Provide the [x, y] coordinate of the cell's center where the given text is located.  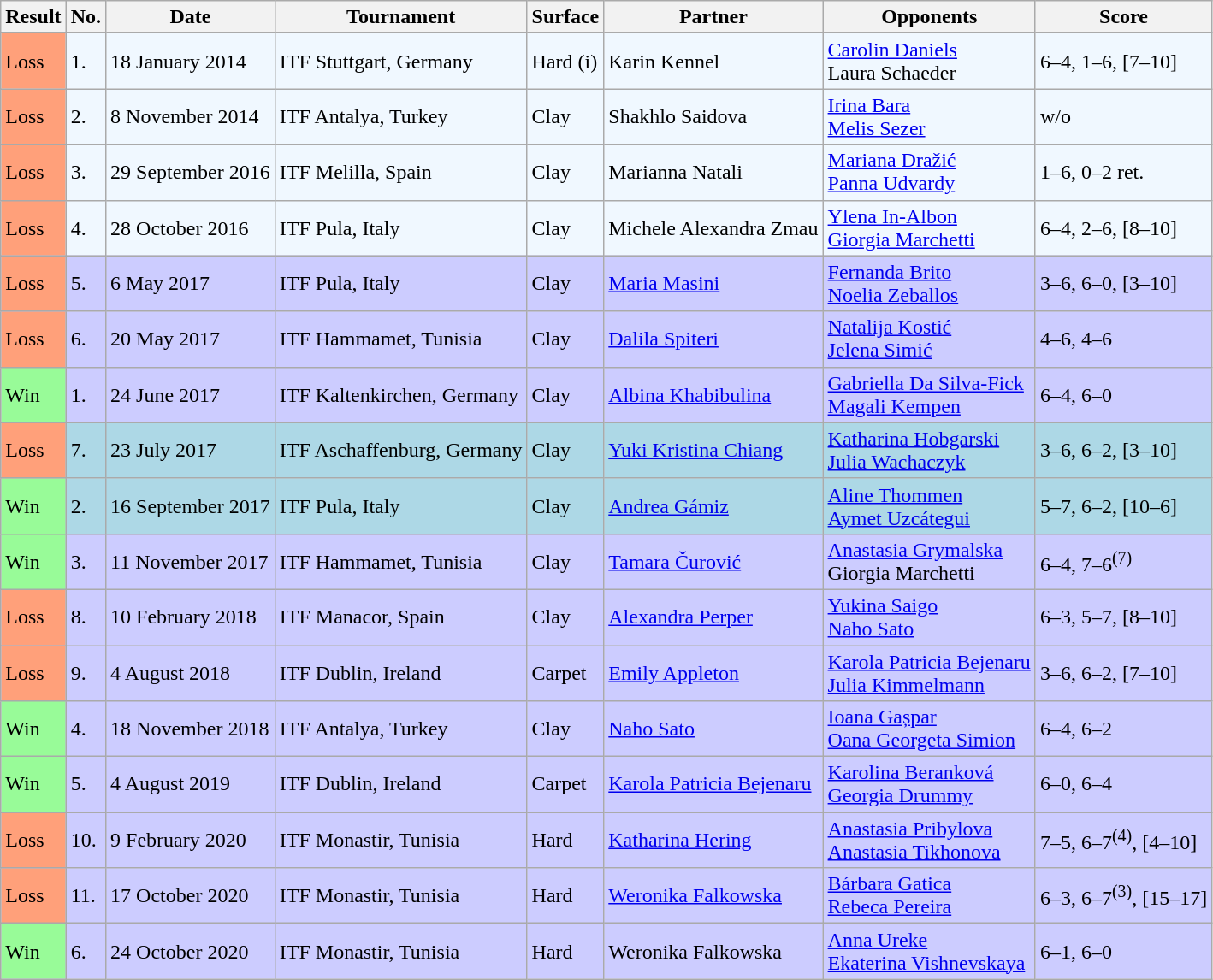
3–6, 6–0, [3–10] [1123, 284]
6–1, 6–0 [1123, 951]
8. [86, 617]
Score [1123, 17]
Surface [565, 17]
Yukina Saigo Naho Sato [929, 617]
4 August 2018 [191, 672]
6–4, 1–6, [7–10] [1123, 62]
Marianna Natali [713, 173]
Maria Masini [713, 284]
6–4, 7–6(7) [1123, 561]
24 October 2020 [191, 951]
5–7, 6–2, [10–6] [1123, 506]
Dalila Spiteri [713, 339]
Alexandra Perper [713, 617]
ITF Aschaffenburg, Germany [400, 450]
10. [86, 840]
11. [86, 896]
Katharina Hering [713, 840]
Fernanda Brito Noelia Zeballos [929, 284]
Ylena In-Albon Giorgia Marchetti [929, 227]
ITF Manacor, Spain [400, 617]
16 September 2017 [191, 506]
Karolina Beranková Georgia Drummy [929, 785]
Katharina Hobgarski Julia Wachaczyk [929, 450]
Gabriella Da Silva-Fick Magali Kempen [929, 395]
4 August 2019 [191, 785]
3–6, 6–2, [3–10] [1123, 450]
9 February 2020 [191, 840]
28 October 2016 [191, 227]
Aline Thommen Aymet Uzcátegui [929, 506]
Anna Ureke Ekaterina Vishnevskaya [929, 951]
3–6, 6–2, [7–10] [1123, 672]
Ioana Gașpar Oana Georgeta Simion [929, 729]
24 June 2017 [191, 395]
6–3, 6–7(3), [15–17] [1123, 896]
Tamara Čurović [713, 561]
9. [86, 672]
Tournament [400, 17]
Karola Patricia Bejenaru [713, 785]
Date [191, 17]
6 May 2017 [191, 284]
6–4, 2–6, [8–10] [1123, 227]
Emily Appleton [713, 672]
20 May 2017 [191, 339]
Natalija Kostić Jelena Simić [929, 339]
11 November 2017 [191, 561]
Karola Patricia Bejenaru Julia Kimmelmann [929, 672]
7. [86, 450]
6–3, 5–7, [8–10] [1123, 617]
Bárbara Gatica Rebeca Pereira [929, 896]
Opponents [929, 17]
Michele Alexandra Zmau [713, 227]
Karin Kennel [713, 62]
Anastasia Pribylova Anastasia Tikhonova [929, 840]
6–4, 6–0 [1123, 395]
ITF Melilla, Spain [400, 173]
10 February 2018 [191, 617]
17 October 2020 [191, 896]
Albina Khabibulina [713, 395]
No. [86, 17]
ITF Kaltenkirchen, Germany [400, 395]
ITF Stuttgart, Germany [400, 62]
Anastasia Grymalska Giorgia Marchetti [929, 561]
Irina Bara Melis Sezer [929, 116]
7–5, 6–7(4), [4–10] [1123, 840]
1–6, 0–2 ret. [1123, 173]
Andrea Gámiz [713, 506]
18 January 2014 [191, 62]
Result [33, 17]
6–4, 6–2 [1123, 729]
Naho Sato [713, 729]
18 November 2018 [191, 729]
29 September 2016 [191, 173]
Partner [713, 17]
w/o [1123, 116]
Yuki Kristina Chiang [713, 450]
6–0, 6–4 [1123, 785]
4–6, 4–6 [1123, 339]
Carolin Daniels Laura Schaeder [929, 62]
23 July 2017 [191, 450]
Shakhlo Saidova [713, 116]
Mariana Dražić Panna Udvardy [929, 173]
8 November 2014 [191, 116]
Hard (i) [565, 62]
